Pinpoint the cell where the given text exists, returning its (X, Y) midpoint coordinate. 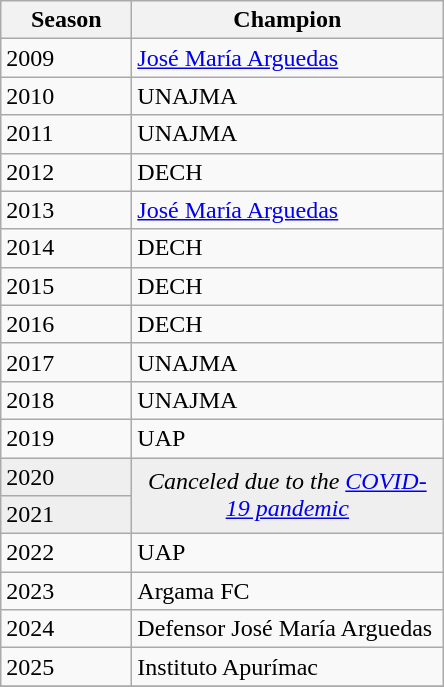
Season (66, 20)
2019 (66, 438)
2010 (66, 96)
2015 (66, 286)
2009 (66, 58)
2017 (66, 362)
2011 (66, 134)
Champion (288, 20)
2022 (66, 553)
Argama FC (288, 591)
2013 (66, 210)
2024 (66, 629)
2016 (66, 324)
2018 (66, 400)
2023 (66, 591)
2021 (66, 515)
2025 (66, 667)
2014 (66, 248)
2020 (66, 477)
2012 (66, 172)
Canceled due to the COVID-19 pandemic (288, 496)
Instituto Apurímac (288, 667)
Defensor José María Arguedas (288, 629)
